Locate the cell with the specified text and output its [x, y] center coordinate. 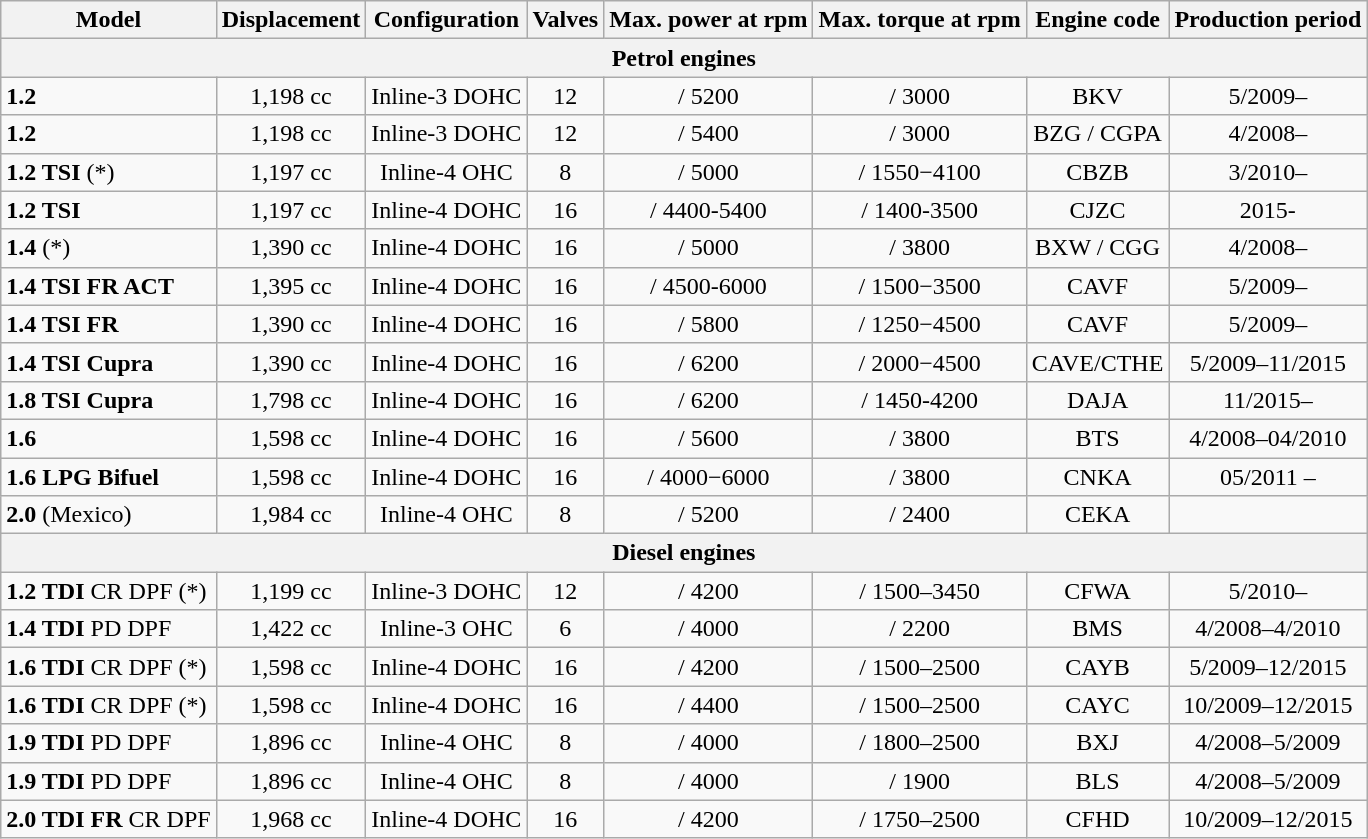
Valves [566, 20]
1.6 [108, 438]
/ 2400 [920, 515]
/ 4400 [708, 705]
Max. torque at rpm [920, 20]
Diesel engines [684, 553]
/ 1550−4100 [920, 172]
1.4 TDI PD DPF [108, 629]
/ 4000−6000 [708, 477]
CAVE/CTHE [1098, 362]
2.0 (Mexico) [108, 515]
/ 1400-3500 [920, 210]
BZG / CGPA [1098, 134]
Production period [1268, 20]
1.8 TSI Cupra [108, 400]
/ 4500-6000 [708, 286]
3/2010– [1268, 172]
BXJ [1098, 743]
Engine code [1098, 20]
BMS [1098, 629]
1.4 (*) [108, 248]
1.4 TSI FR [108, 324]
Petrol engines [684, 58]
/ 2200 [920, 629]
1.6 LPG Bifuel [108, 477]
DAJA [1098, 400]
/ 1450-4200 [920, 400]
6 [566, 629]
05/2011 – [1268, 477]
CNKA [1098, 477]
Max. power at rpm [708, 20]
BTS [1098, 438]
CAYC [1098, 705]
11/2015– [1268, 400]
/ 1750–2500 [920, 819]
1,798 cc [291, 400]
5/2009–11/2015 [1268, 362]
CJZC [1098, 210]
BKV [1098, 96]
1,199 cc [291, 591]
/ 1500–3450 [920, 591]
2015- [1268, 210]
1,395 cc [291, 286]
1,968 cc [291, 819]
/ 2000−4500 [920, 362]
1,422 cc [291, 629]
4/2008–04/2010 [1268, 438]
Model [108, 20]
1.2 TSI (*) [108, 172]
/ 1250−4500 [920, 324]
CFWA [1098, 591]
4/2008–4/2010 [1268, 629]
1.4 TSI FR ACT [108, 286]
BLS [1098, 781]
5/2009–12/2015 [1268, 667]
CAYB [1098, 667]
1,984 cc [291, 515]
/ 5800 [708, 324]
Configuration [446, 20]
Displacement [291, 20]
/ 1900 [920, 781]
2.0 TDI FR CR DPF [108, 819]
CBZB [1098, 172]
/ 5600 [708, 438]
CEKA [1098, 515]
1.4 TSI Cupra [108, 362]
BXW / CGG [1098, 248]
/ 4400-5400 [708, 210]
5/2010– [1268, 591]
/ 5400 [708, 134]
1.2 TSI [108, 210]
/ 1800–2500 [920, 743]
/ 1500−3500 [920, 286]
Inline-3 OHC [446, 629]
1.2 TDI CR DPF (*) [108, 591]
CFHD [1098, 819]
